From the cell containing the given text, extract its center point as (x, y) coordinate. 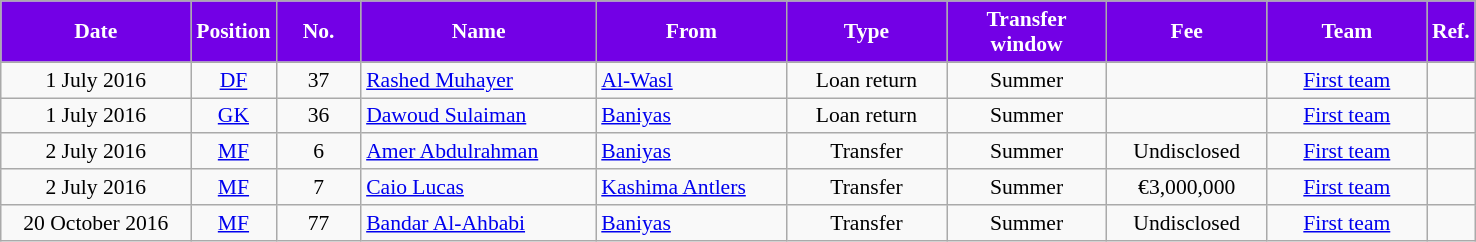
37 (318, 80)
77 (318, 223)
Al-Wasl (691, 80)
7 (318, 187)
Kashima Antlers (691, 187)
Rashed Muhayer (478, 80)
Ref. (1451, 32)
Transfer window (1026, 32)
Team (1347, 32)
Amer Abdulrahman (478, 152)
Bandar Al-Ahbabi (478, 223)
Date (96, 32)
Fee (1187, 32)
36 (318, 116)
From (691, 32)
Position (234, 32)
€3,000,000 (1187, 187)
20 October 2016 (96, 223)
DF (234, 80)
GK (234, 116)
6 (318, 152)
Caio Lucas (478, 187)
No. (318, 32)
Dawoud Sulaiman (478, 116)
Name (478, 32)
Type (866, 32)
